Extract the (x, y) coordinate from the center of the cell holding the provided text.  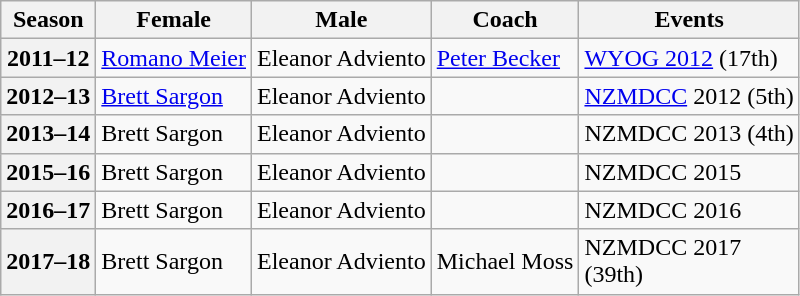
Michael Moss (505, 262)
WYOG 2012 (17th) (689, 58)
NZMDCC 2017 (39th) (689, 262)
Events (689, 20)
2015–16 (48, 172)
Female (174, 20)
Season (48, 20)
2012–13 (48, 96)
Male (342, 20)
NZMDCC 2013 (4th) (689, 134)
2011–12 (48, 58)
Coach (505, 20)
Peter Becker (505, 58)
NZMDCC 2012 (5th) (689, 96)
2017–18 (48, 262)
Romano Meier (174, 58)
NZMDCC 2015 (689, 172)
2016–17 (48, 210)
2013–14 (48, 134)
NZMDCC 2016 (689, 210)
